Capture the cell that displays the provided text and extract its (X, Y) central coordinate. 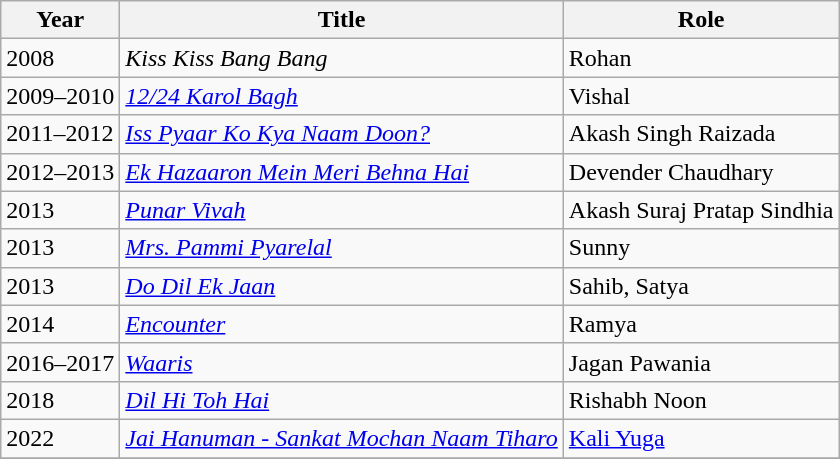
Role (701, 20)
Sunny (701, 248)
Ek Hazaaron Mein Meri Behna Hai (342, 172)
Jai Hanuman - Sankat Mochan Naam Tiharo (342, 438)
Ramya (701, 324)
Encounter (342, 324)
Waaris (342, 362)
Akash Suraj Pratap Sindhia (701, 210)
Rohan (701, 58)
Iss Pyaar Ko Kya Naam Doon? (342, 134)
12/24 Karol Bagh (342, 96)
2018 (60, 400)
2009–2010 (60, 96)
2014 (60, 324)
Year (60, 20)
Punar Vivah (342, 210)
2012–2013 (60, 172)
Do Dil Ek Jaan (342, 286)
Sahib, Satya (701, 286)
Mrs. Pammi Pyarelal (342, 248)
2022 (60, 438)
Title (342, 20)
Vishal (701, 96)
2008 (60, 58)
Devender Chaudhary (701, 172)
Kali Yuga (701, 438)
2016–2017 (60, 362)
Dil Hi Toh Hai (342, 400)
Kiss Kiss Bang Bang (342, 58)
2011–2012 (60, 134)
Rishabh Noon (701, 400)
Akash Singh Raizada (701, 134)
Jagan Pawania (701, 362)
